From the cell containing the given text, extract its center point as (X, Y) coordinate. 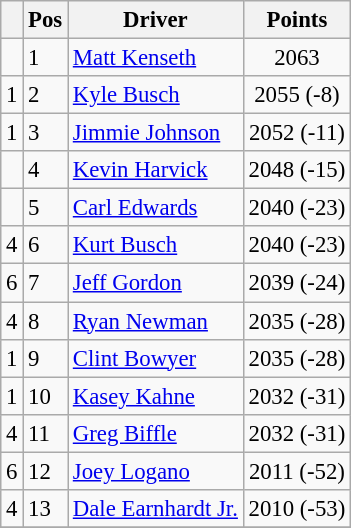
12 (46, 471)
Jimmie Johnson (156, 133)
Points (296, 20)
3 (46, 133)
Kevin Harvick (156, 170)
2052 (-11) (296, 133)
2048 (-15) (296, 170)
2011 (-52) (296, 471)
2039 (-24) (296, 283)
2010 (-53) (296, 509)
13 (46, 509)
Joey Logano (156, 471)
Dale Earnhardt Jr. (156, 509)
7 (46, 283)
Jeff Gordon (156, 283)
Clint Bowyer (156, 358)
10 (46, 396)
2055 (-8) (296, 95)
Kurt Busch (156, 245)
Ryan Newman (156, 321)
Kyle Busch (156, 95)
2 (46, 95)
9 (46, 358)
Matt Kenseth (156, 58)
5 (46, 208)
Carl Edwards (156, 208)
Pos (46, 20)
8 (46, 321)
Kasey Kahne (156, 396)
2063 (296, 58)
Driver (156, 20)
Greg Biffle (156, 433)
11 (46, 433)
